Output the (x, y) coordinate of the center of the cell containing the given text.  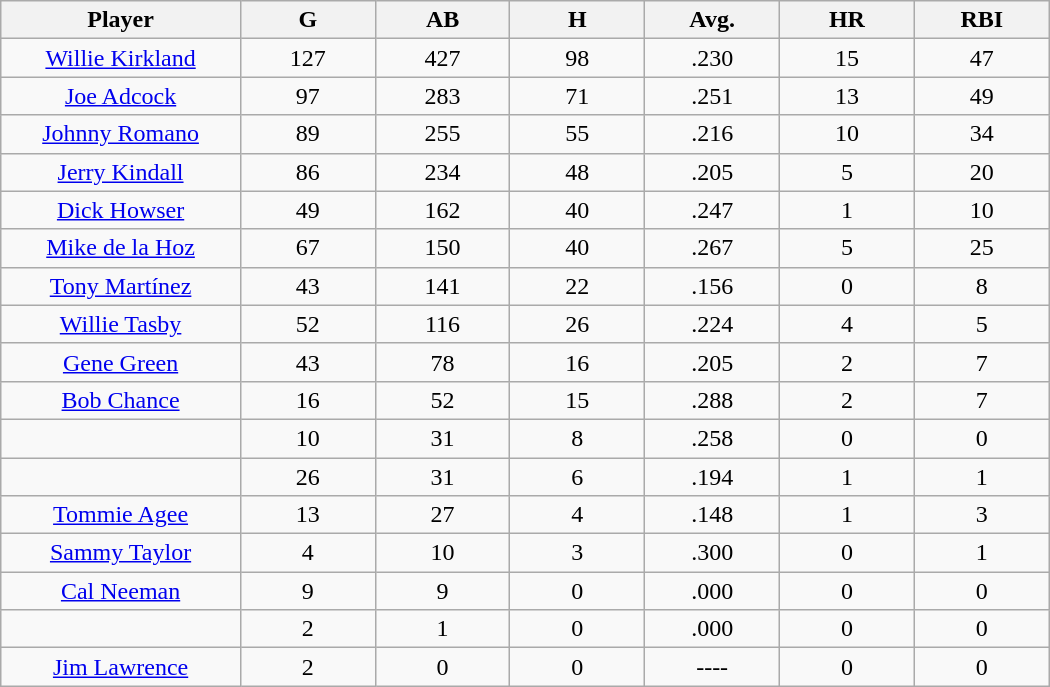
141 (442, 286)
89 (308, 134)
.194 (712, 477)
.224 (712, 324)
Tommie Agee (121, 515)
98 (578, 58)
Bob Chance (121, 400)
.230 (712, 58)
86 (308, 172)
H (578, 20)
234 (442, 172)
34 (982, 134)
.258 (712, 438)
Avg. (712, 20)
27 (442, 515)
.267 (712, 248)
Willie Kirkland (121, 58)
RBI (982, 20)
Dick Howser (121, 210)
Gene Green (121, 362)
162 (442, 210)
116 (442, 324)
.300 (712, 553)
Jerry Kindall (121, 172)
Mike de la Hoz (121, 248)
.251 (712, 96)
AB (442, 20)
.156 (712, 286)
---- (712, 667)
HR (848, 20)
Johnny Romano (121, 134)
150 (442, 248)
47 (982, 58)
283 (442, 96)
Jim Lawrence (121, 667)
25 (982, 248)
255 (442, 134)
G (308, 20)
.288 (712, 400)
.247 (712, 210)
Tony Martínez (121, 286)
78 (442, 362)
Cal Neeman (121, 591)
.148 (712, 515)
127 (308, 58)
Player (121, 20)
55 (578, 134)
67 (308, 248)
71 (578, 96)
22 (578, 286)
Sammy Taylor (121, 553)
97 (308, 96)
427 (442, 58)
.216 (712, 134)
Joe Adcock (121, 96)
20 (982, 172)
6 (578, 477)
Willie Tasby (121, 324)
48 (578, 172)
